Provide the (X, Y) coordinate of the cell's center where the given text is located.  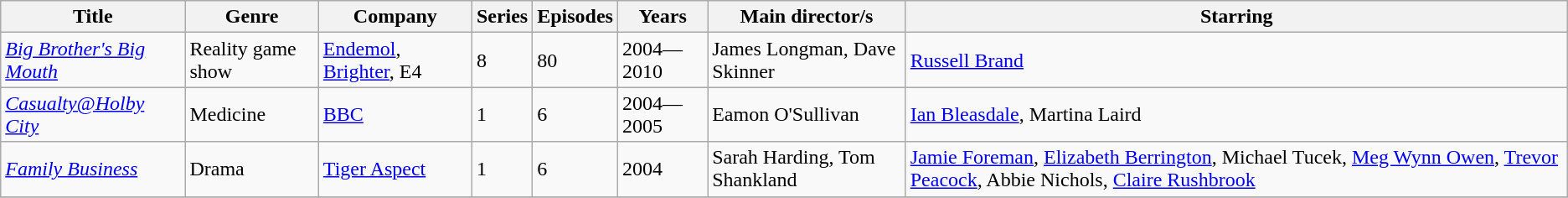
Genre (251, 17)
Starring (1236, 17)
BBC (395, 114)
8 (502, 60)
James Longman, Dave Skinner (807, 60)
Episodes (575, 17)
Company (395, 17)
Russell Brand (1236, 60)
Title (93, 17)
Big Brother's Big Mouth (93, 60)
Casualty@Holby City (93, 114)
Ian Bleasdale, Martina Laird (1236, 114)
2004—2010 (662, 60)
2004 (662, 169)
Medicine (251, 114)
Tiger Aspect (395, 169)
Endemol, Brighter, E4 (395, 60)
2004—2005 (662, 114)
Family Business (93, 169)
Sarah Harding, Tom Shankland (807, 169)
Drama (251, 169)
Main director/s (807, 17)
Years (662, 17)
Reality game show (251, 60)
Eamon O'Sullivan (807, 114)
Jamie Foreman, Elizabeth Berrington, Michael Tucek, Meg Wynn Owen, Trevor Peacock, Abbie Nichols, Claire Rushbrook (1236, 169)
80 (575, 60)
Series (502, 17)
